Extract the [x, y] coordinate from the center of the cell holding the provided text.  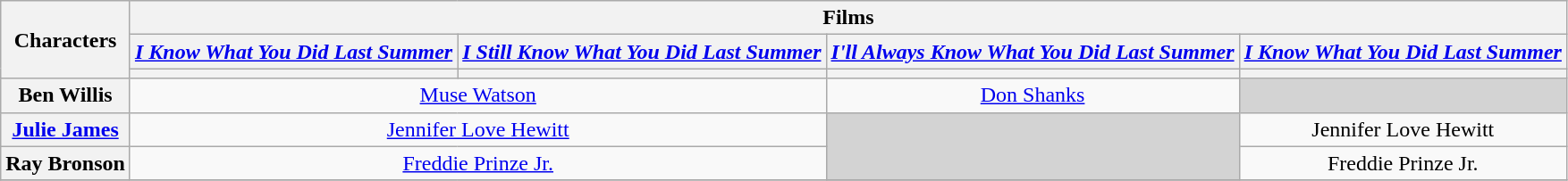
I Still Know What You Did Last Summer [642, 52]
Ben Willis [66, 95]
Julie James [66, 129]
Muse Watson [477, 95]
Don Shanks [1033, 95]
I'll Always Know What You Did Last Summer [1033, 52]
Ray Bronson [66, 163]
Films [847, 18]
Characters [66, 39]
